Scan for the cell matching the given text and deliver its [x, y] coordinate at center. 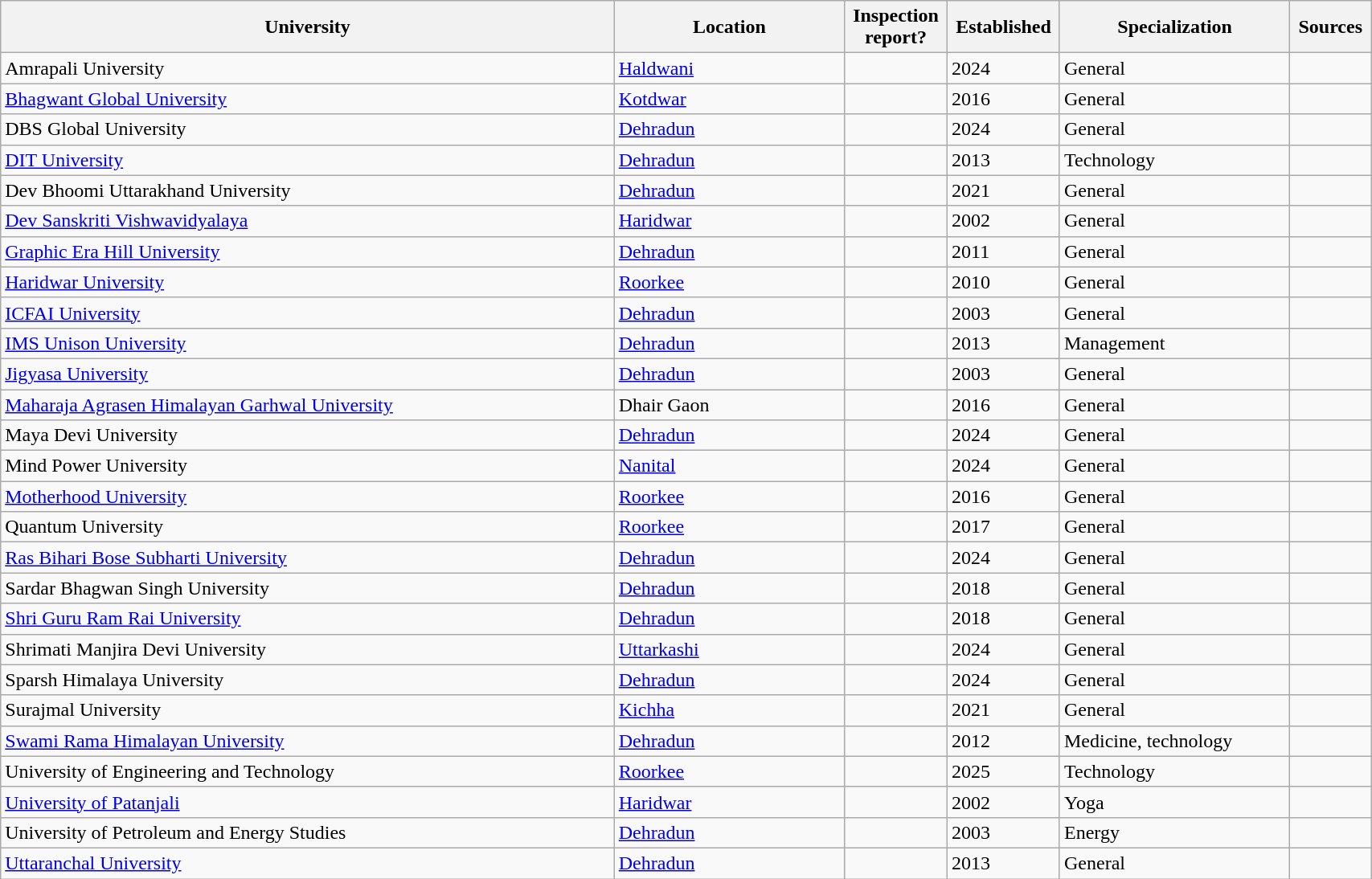
Uttarkashi [729, 649]
Maya Devi University [308, 435]
University of Engineering and Technology [308, 771]
Jigyasa University [308, 374]
2012 [1004, 741]
Graphic Era Hill University [308, 251]
2017 [1004, 527]
Haridwar University [308, 282]
ICFAI University [308, 313]
2011 [1004, 251]
Inspection report? [896, 27]
Mind Power University [308, 466]
Location [729, 27]
Dhair Gaon [729, 404]
Kichha [729, 710]
Sources [1331, 27]
Established [1004, 27]
Yoga [1174, 802]
Kotdwar [729, 99]
Quantum University [308, 527]
Shrimati Manjira Devi University [308, 649]
Bhagwant Global University [308, 99]
Specialization [1174, 27]
Sardar Bhagwan Singh University [308, 588]
Haldwani [729, 68]
Amrapali University [308, 68]
Ras Bihari Bose Subharti University [308, 558]
Surajmal University [308, 710]
University of Petroleum and Energy Studies [308, 832]
Medicine, technology [1174, 741]
Uttaranchal University [308, 863]
Maharaja Agrasen Himalayan Garhwal University [308, 404]
Motherhood University [308, 497]
Dev Bhoomi Uttarakhand University [308, 190]
Energy [1174, 832]
IMS Unison University [308, 343]
University of Patanjali [308, 802]
Shri Guru Ram Rai University [308, 619]
DBS Global University [308, 129]
2010 [1004, 282]
Nanital [729, 466]
2025 [1004, 771]
Swami Rama Himalayan University [308, 741]
DIT University [308, 160]
Dev Sanskriti Vishwavidyalaya [308, 221]
Management [1174, 343]
University [308, 27]
Sparsh Himalaya University [308, 680]
